Identify which cell holds the provided text, then report its (X, Y) central coordinate. 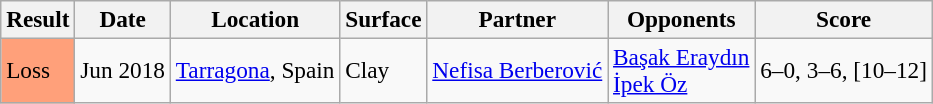
Tarragona, Spain (254, 70)
Score (844, 19)
Jun 2018 (122, 70)
Nefisa Berberović (518, 70)
Result (38, 19)
Loss (38, 70)
Opponents (682, 19)
Clay (384, 70)
Partner (518, 19)
Location (254, 19)
Başak Eraydın İpek Öz (682, 70)
Surface (384, 19)
Date (122, 19)
6–0, 3–6, [10–12] (844, 70)
